Pinpoint the cell where the given text exists, returning its (x, y) midpoint coordinate. 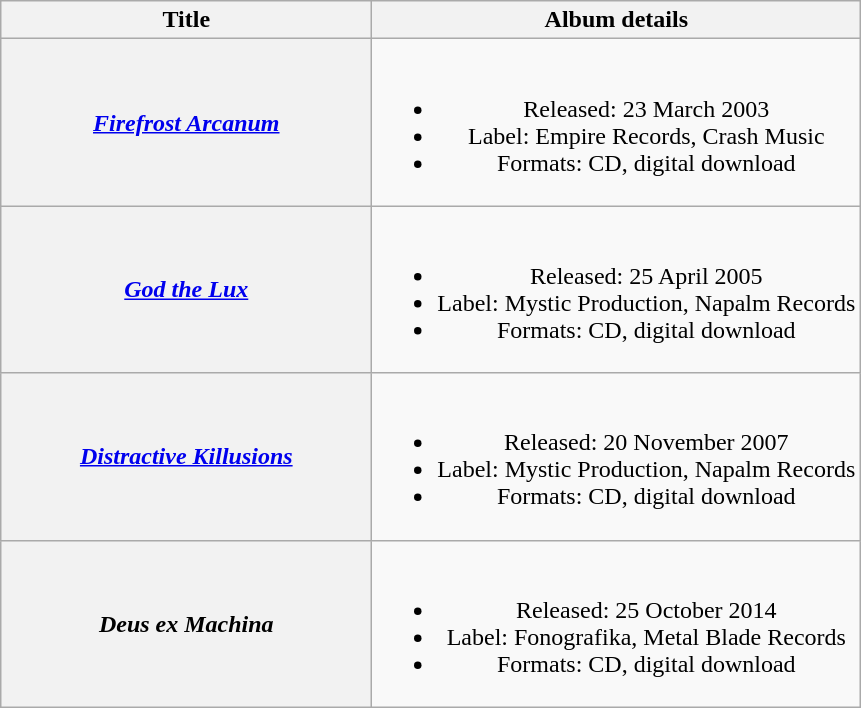
Deus ex Machina (186, 624)
Distractive Killusions (186, 456)
Album details (616, 20)
Released: 25 October 2014Label: Fonografika, Metal Blade RecordsFormats: CD, digital download (616, 624)
Released: 25 April 2005Label: Mystic Production, Napalm RecordsFormats: CD, digital download (616, 290)
Firefrost Arcanum (186, 122)
God the Lux (186, 290)
Released: 20 November 2007Label: Mystic Production, Napalm RecordsFormats: CD, digital download (616, 456)
Released: 23 March 2003Label: Empire Records, Crash MusicFormats: CD, digital download (616, 122)
Title (186, 20)
